Pinpoint the cell where the given text exists, returning its (X, Y) midpoint coordinate. 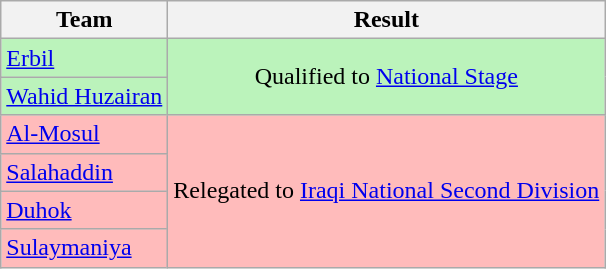
Qualified to National Stage (386, 77)
Salahaddin (84, 172)
Erbil (84, 58)
Sulaymaniya (84, 248)
Result (386, 20)
Team (84, 20)
Al-Mosul (84, 134)
Relegated to Iraqi National Second Division (386, 191)
Duhok (84, 210)
Wahid Huzairan (84, 96)
